Detect which cell encompasses the target text, then output its [x, y] center coordinate. 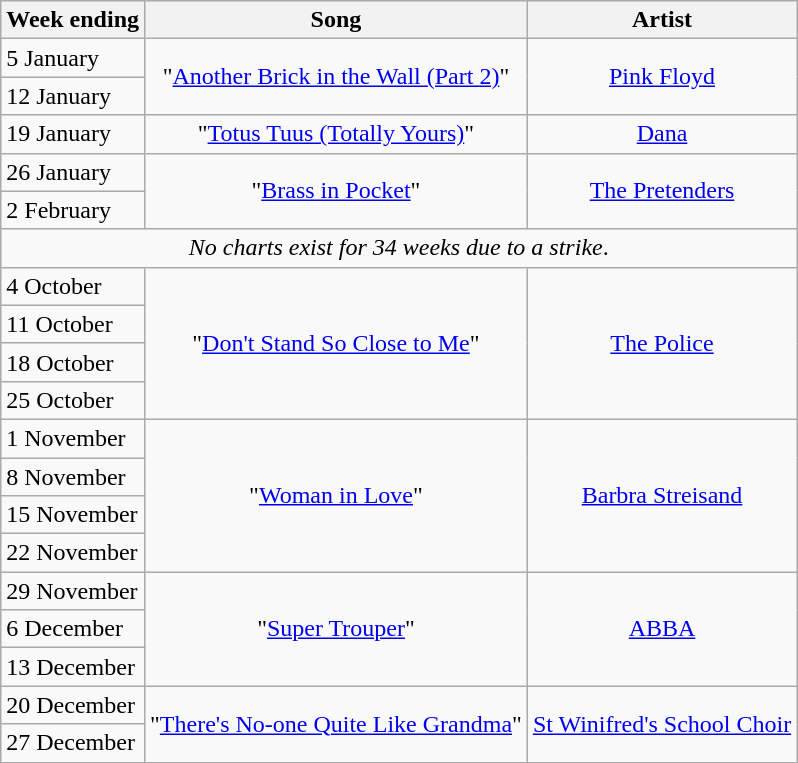
2 February [73, 210]
11 October [73, 324]
"Don't Stand So Close to Me" [336, 343]
13 December [73, 667]
18 October [73, 362]
St Winifred's School Choir [662, 724]
"Brass in Pocket" [336, 191]
No charts exist for 34 weeks due to a strike. [399, 248]
8 November [73, 477]
Pink Floyd [662, 77]
"Totus Tuus (Totally Yours)" [336, 134]
20 December [73, 705]
"Woman in Love" [336, 495]
Song [336, 20]
ABBA [662, 629]
Dana [662, 134]
22 November [73, 553]
25 October [73, 400]
Artist [662, 20]
1 November [73, 438]
Week ending [73, 20]
The Pretenders [662, 191]
19 January [73, 134]
27 December [73, 743]
5 January [73, 58]
"Super Trouper" [336, 629]
4 October [73, 286]
12 January [73, 96]
"Another Brick in the Wall (Part 2)" [336, 77]
"There's No-one Quite Like Grandma" [336, 724]
The Police [662, 343]
6 December [73, 629]
Barbra Streisand [662, 495]
15 November [73, 515]
29 November [73, 591]
26 January [73, 172]
